Scan for the cell matching the given text and deliver its (x, y) coordinate at center. 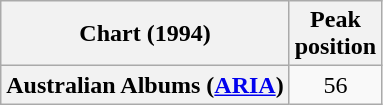
56 (335, 85)
Chart (1994) (145, 34)
Peakposition (335, 34)
Australian Albums (ARIA) (145, 85)
